Capture the cell that displays the provided text and extract its (x, y) central coordinate. 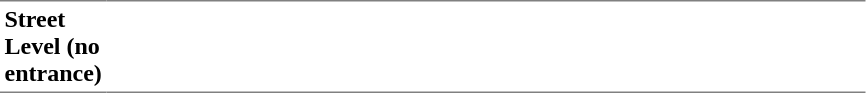
Street Level (no entrance) (53, 46)
